Capture the cell that displays the provided text and extract its (X, Y) central coordinate. 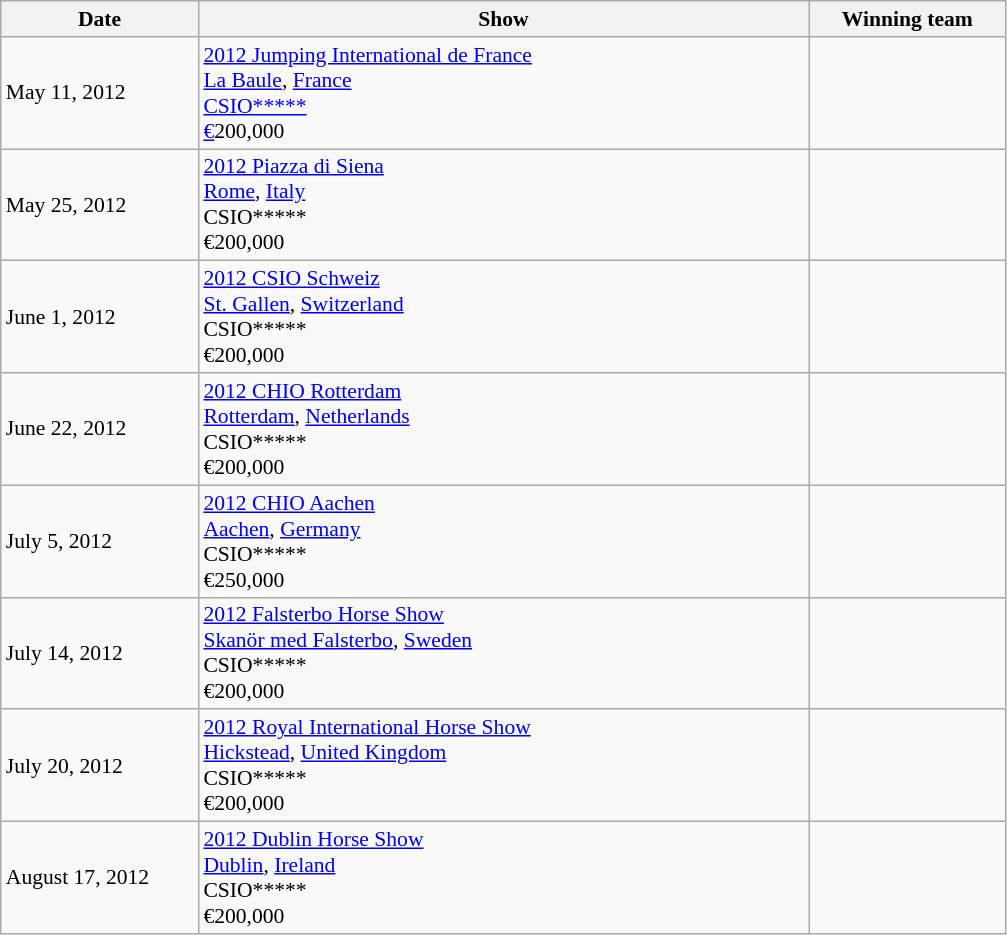
2012 CSIO Schweiz St. Gallen, SwitzerlandCSIO*****€200,000 (503, 317)
June 1, 2012 (100, 317)
2012 Jumping International de France La Baule, FranceCSIO*****€200,000 (503, 93)
May 25, 2012 (100, 205)
July 14, 2012 (100, 653)
2012 CHIO Aachen Aachen, GermanyCSIO*****€250,000 (503, 541)
2012 Piazza di Siena Rome, ItalyCSIO*****€200,000 (503, 205)
2012 Dublin Horse Show Dublin, IrelandCSIO*****€200,000 (503, 878)
Show (503, 19)
Date (100, 19)
2012 CHIO Rotterdam Rotterdam, NetherlandsCSIO*****€200,000 (503, 429)
July 5, 2012 (100, 541)
August 17, 2012 (100, 878)
2012 Falsterbo Horse Show Skanör med Falsterbo, SwedenCSIO*****€200,000 (503, 653)
Winning team (907, 19)
May 11, 2012 (100, 93)
June 22, 2012 (100, 429)
July 20, 2012 (100, 766)
2012 Royal International Horse Show Hickstead, United KingdomCSIO*****€200,000 (503, 766)
